Find where the given text appears and provide that cell's center as (X, Y) coordinate. 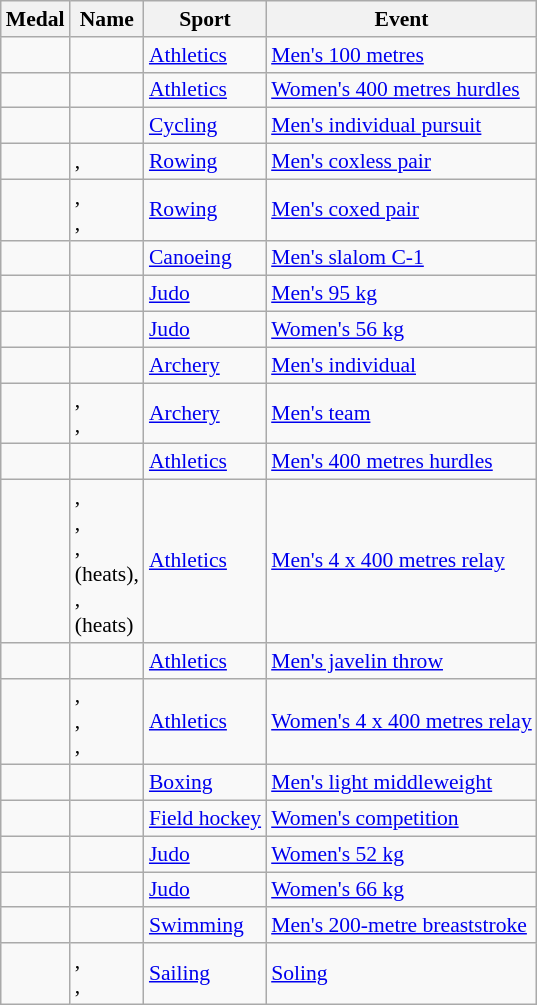
Men's coxless pair (402, 162)
Men's individual pursuit (402, 126)
Men's 100 metres (402, 55)
Medal (36, 19)
Boxing (205, 783)
Event (402, 19)
Men's team (402, 414)
Women's 400 metres hurdles (402, 90)
, , , (heats), , (heats) (107, 562)
Soling (402, 974)
Men's individual (402, 365)
Women's competition (402, 819)
Men's 400 metres hurdles (402, 462)
Men's javelin throw (402, 661)
, (107, 162)
Women's 66 kg (402, 890)
Women's 56 kg (402, 330)
Men's 4 x 400 metres relay (402, 562)
Women's 52 kg (402, 854)
Men's light middleweight (402, 783)
Men's 95 kg (402, 294)
, , , (107, 722)
Canoeing (205, 258)
Field hockey (205, 819)
Cycling (205, 126)
Name (107, 19)
Men's coxed pair (402, 210)
Sailing (205, 974)
Men's 200-metre breaststroke (402, 926)
Swimming (205, 926)
Men's slalom C-1 (402, 258)
Women's 4 x 400 metres relay (402, 722)
Sport (205, 19)
